Return (X, Y) of the center of cell containing provided text 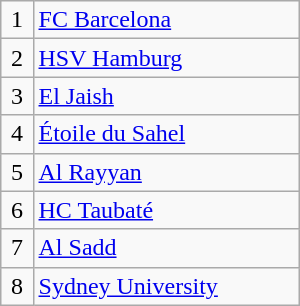
FC Barcelona (166, 20)
8 (17, 286)
6 (17, 210)
Sydney University (166, 286)
Étoile du Sahel (166, 134)
5 (17, 172)
Al Rayyan (166, 172)
4 (17, 134)
El Jaish (166, 96)
HC Taubaté (166, 210)
7 (17, 248)
2 (17, 58)
1 (17, 20)
Al Sadd (166, 248)
3 (17, 96)
HSV Hamburg (166, 58)
